Capture the cell that displays the provided text and extract its (X, Y) central coordinate. 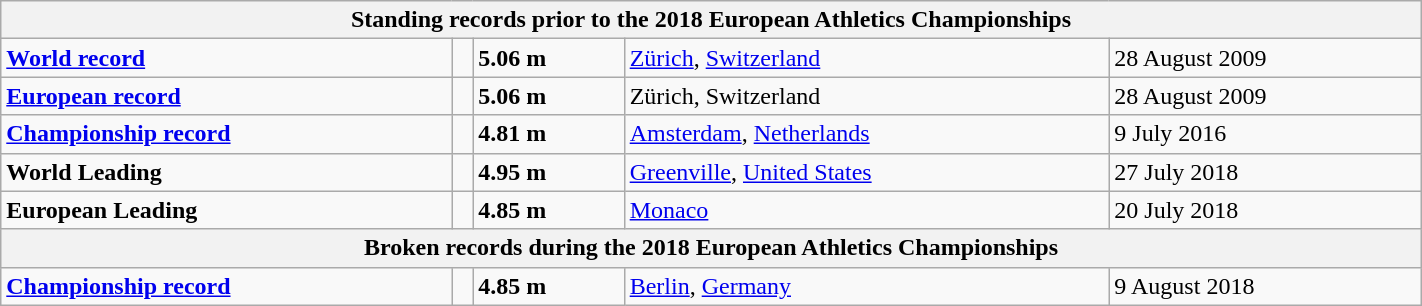
9 July 2016 (1265, 134)
World record (226, 58)
European record (226, 96)
European Leading (226, 210)
9 August 2018 (1265, 286)
4.81 m (548, 134)
World Leading (226, 172)
Amsterdam, Netherlands (866, 134)
Standing records prior to the 2018 European Athletics Championships (711, 20)
Monaco (866, 210)
Berlin, Germany (866, 286)
Greenville, United States (866, 172)
27 July 2018 (1265, 172)
4.95 m (548, 172)
20 July 2018 (1265, 210)
Broken records during the 2018 European Athletics Championships (711, 248)
